Return (x, y) of the center of cell containing provided text 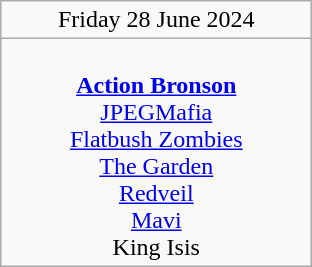
Action Bronson JPEGMafia Flatbush Zombies The Garden Redveil Mavi King Isis (156, 152)
Friday 28 June 2024 (156, 20)
